Locate the cell with the specified text and output its [x, y] center coordinate. 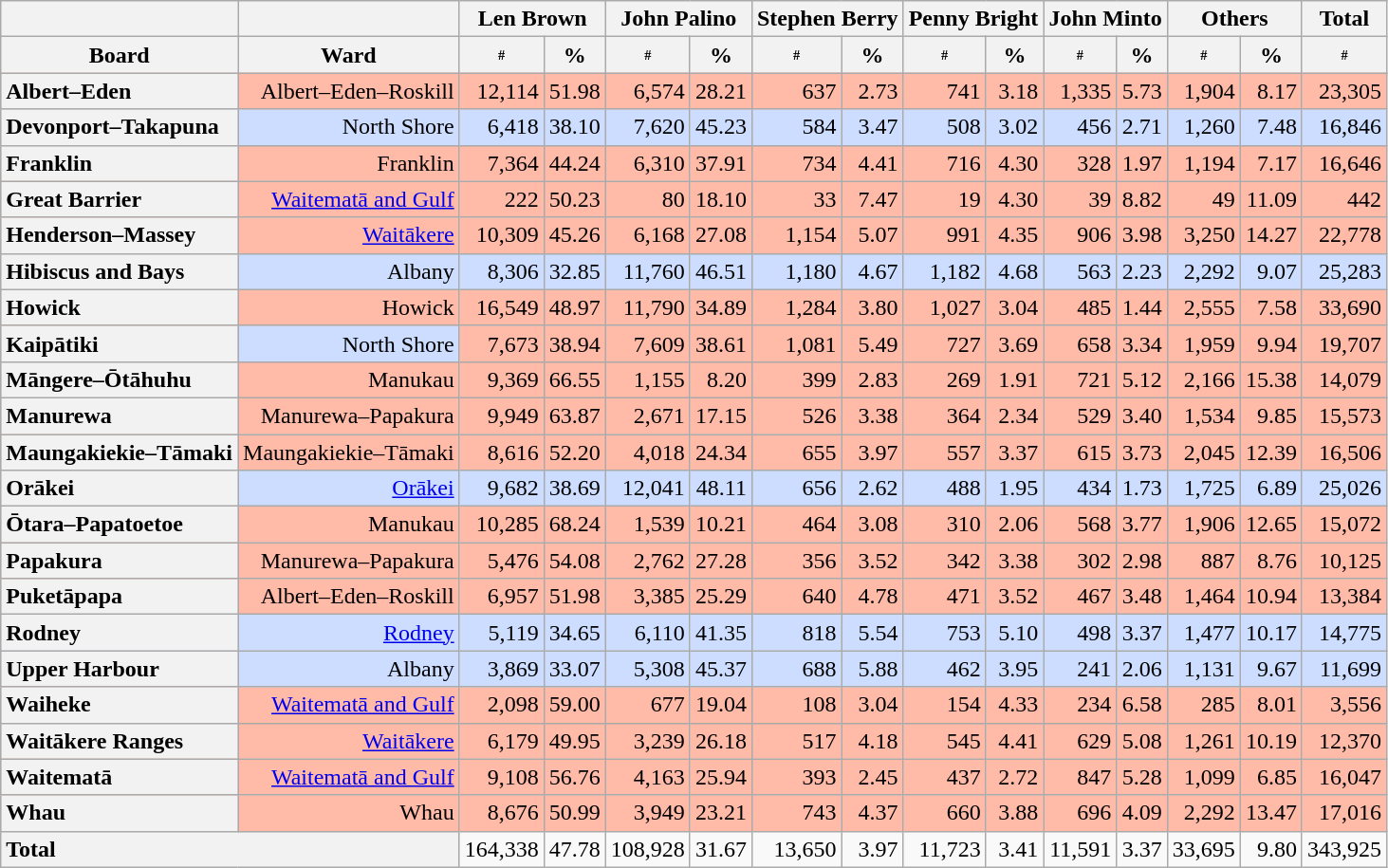
4.09 [1142, 813]
154 [945, 705]
6.89 [1271, 489]
241 [1080, 669]
328 [1080, 163]
Waitematā [120, 777]
6.85 [1271, 777]
32.85 [575, 271]
Hibiscus and Bays [120, 271]
568 [1080, 525]
1,261 [1203, 741]
4.78 [873, 597]
4,018 [647, 452]
3.41 [1015, 849]
45.26 [575, 235]
13,650 [797, 849]
1.44 [1142, 307]
12,370 [1343, 741]
1.95 [1015, 489]
1,194 [1203, 163]
8.76 [1271, 561]
2.34 [1015, 416]
1,959 [1203, 343]
80 [647, 199]
31.67 [721, 849]
615 [1080, 452]
11,591 [1080, 849]
393 [797, 777]
5.73 [1142, 91]
49.95 [575, 741]
3.08 [873, 525]
1,335 [1080, 91]
25.94 [721, 777]
12,114 [501, 91]
1,182 [945, 271]
8.20 [721, 379]
11,790 [647, 307]
Kaipātiki [120, 343]
Len Brown [532, 19]
Devonport–Takapuna [120, 127]
3.73 [1142, 452]
38.61 [721, 343]
285 [1203, 705]
3.77 [1142, 525]
3,250 [1203, 235]
6,179 [501, 741]
1,464 [1203, 597]
471 [945, 597]
234 [1080, 705]
6,574 [647, 91]
Ward [349, 55]
456 [1080, 127]
12.65 [1271, 525]
517 [797, 741]
4.67 [873, 271]
39 [1080, 199]
Upper Harbour [120, 669]
3.95 [1015, 669]
33,695 [1203, 849]
1,180 [797, 271]
2.83 [873, 379]
4.33 [1015, 705]
5,476 [501, 561]
11,699 [1343, 669]
7,673 [501, 343]
364 [945, 416]
818 [797, 633]
3,556 [1343, 705]
2,166 [1203, 379]
66.55 [575, 379]
1,027 [945, 307]
498 [1080, 633]
2,762 [647, 561]
222 [501, 199]
4,163 [647, 777]
5.28 [1142, 777]
2,671 [647, 416]
437 [945, 777]
6,110 [647, 633]
1,099 [1203, 777]
10.19 [1271, 741]
John Minto [1105, 19]
1,260 [1203, 127]
2.73 [873, 91]
3,949 [647, 813]
17,016 [1343, 813]
15,072 [1343, 525]
164,338 [501, 849]
19,707 [1343, 343]
5.88 [873, 669]
741 [945, 91]
1.97 [1142, 163]
7,364 [501, 163]
2,098 [501, 705]
991 [945, 235]
1,477 [1203, 633]
488 [945, 489]
6.58 [1142, 705]
15,573 [1343, 416]
342 [945, 561]
8,676 [501, 813]
658 [1080, 343]
5.12 [1142, 379]
45.37 [721, 669]
677 [647, 705]
56.76 [575, 777]
3,869 [501, 669]
2.45 [873, 777]
38.10 [575, 127]
753 [945, 633]
6,957 [501, 597]
34.89 [721, 307]
1,081 [797, 343]
1,906 [1203, 525]
108 [797, 705]
7,620 [647, 127]
Ōtara–Papatoetoe [120, 525]
5.08 [1142, 741]
8.01 [1271, 705]
1,131 [1203, 669]
3.80 [873, 307]
25.29 [721, 597]
6,168 [647, 235]
721 [1080, 379]
16,506 [1343, 452]
529 [1080, 416]
9.07 [1271, 271]
660 [945, 813]
2,555 [1203, 307]
2,045 [1203, 452]
1,284 [797, 307]
716 [945, 163]
44.24 [575, 163]
9,682 [501, 489]
4.68 [1015, 271]
3.88 [1015, 813]
7.48 [1271, 127]
16,846 [1343, 127]
47.78 [575, 849]
847 [1080, 777]
63.87 [575, 416]
50.99 [575, 813]
3.69 [1015, 343]
50.23 [575, 199]
11,723 [945, 849]
John Palino [678, 19]
3,239 [647, 741]
5.49 [873, 343]
5,308 [647, 669]
11.09 [1271, 199]
727 [945, 343]
33 [797, 199]
46.51 [721, 271]
48.11 [721, 489]
14.27 [1271, 235]
2.62 [873, 489]
1,154 [797, 235]
17.15 [721, 416]
8.17 [1271, 91]
37.91 [721, 163]
10,309 [501, 235]
108,928 [647, 849]
655 [797, 452]
28.21 [721, 91]
310 [945, 525]
3.48 [1142, 597]
41.35 [721, 633]
23,305 [1343, 91]
7.47 [873, 199]
1,904 [1203, 91]
3.98 [1142, 235]
399 [797, 379]
2.72 [1015, 777]
Papakura [120, 561]
464 [797, 525]
10.21 [721, 525]
356 [797, 561]
13,384 [1343, 597]
16,047 [1343, 777]
467 [1080, 597]
11,760 [647, 271]
14,079 [1343, 379]
4.37 [873, 813]
26.18 [721, 741]
4.35 [1015, 235]
526 [797, 416]
1,155 [647, 379]
6,418 [501, 127]
557 [945, 452]
Penny Bright [973, 19]
Stephen Berry [827, 19]
656 [797, 489]
545 [945, 741]
25,026 [1343, 489]
8.82 [1142, 199]
27.08 [721, 235]
1,534 [1203, 416]
Others [1234, 19]
5.54 [873, 633]
2.71 [1142, 127]
22,778 [1343, 235]
2.98 [1142, 561]
7,609 [647, 343]
1.91 [1015, 379]
45.23 [721, 127]
3.47 [873, 127]
434 [1080, 489]
24.34 [721, 452]
10.94 [1271, 597]
54.08 [575, 561]
743 [797, 813]
Puketāpapa [120, 597]
696 [1080, 813]
637 [797, 91]
343,925 [1343, 849]
16,549 [501, 307]
485 [1080, 307]
629 [1080, 741]
10.17 [1271, 633]
16,646 [1343, 163]
508 [945, 127]
8,616 [501, 452]
Māngere–Ōtāhuhu [120, 379]
9,108 [501, 777]
18.10 [721, 199]
Waitākere Ranges [120, 741]
2.23 [1142, 271]
Board [120, 55]
12,041 [647, 489]
49 [1203, 199]
3,385 [647, 597]
8,306 [501, 271]
734 [797, 163]
3.02 [1015, 127]
9,369 [501, 379]
3.40 [1142, 416]
9.67 [1271, 669]
27.28 [721, 561]
33,690 [1343, 307]
12.39 [1271, 452]
14,775 [1343, 633]
10,285 [501, 525]
Waiheke [120, 705]
38.94 [575, 343]
6,310 [647, 163]
4.18 [873, 741]
23.21 [721, 813]
38.69 [575, 489]
Henderson–Massey [120, 235]
Albert–Eden [120, 91]
13.47 [1271, 813]
1,539 [647, 525]
887 [1203, 561]
302 [1080, 561]
442 [1343, 199]
48.97 [575, 307]
688 [797, 669]
9,949 [501, 416]
Manurewa [120, 416]
584 [797, 127]
15.38 [1271, 379]
640 [797, 597]
9.85 [1271, 416]
1.73 [1142, 489]
906 [1080, 235]
9.80 [1271, 849]
3.34 [1142, 343]
9.94 [1271, 343]
7.58 [1271, 307]
5.10 [1015, 633]
25,283 [1343, 271]
7.17 [1271, 163]
3.18 [1015, 91]
10,125 [1343, 561]
19 [945, 199]
59.00 [575, 705]
269 [945, 379]
563 [1080, 271]
34.65 [575, 633]
Great Barrier [120, 199]
462 [945, 669]
5.07 [873, 235]
33.07 [575, 669]
1,725 [1203, 489]
19.04 [721, 705]
52.20 [575, 452]
68.24 [575, 525]
5,119 [501, 633]
